Search for the cell housing the specified text and yield its (X, Y) center coordinate. 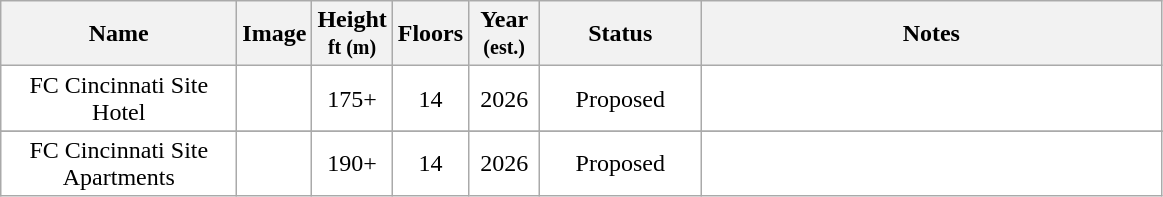
Image (274, 34)
175+ (352, 98)
FC Cincinnati Site Hotel (119, 98)
Status (620, 34)
Floors (430, 34)
FC Cincinnati Site Apartments (119, 164)
Heightft (m) (352, 34)
Name (119, 34)
190+ (352, 164)
Notes (932, 34)
Year(est.) (504, 34)
